Return (X, Y) of the center of cell containing provided text 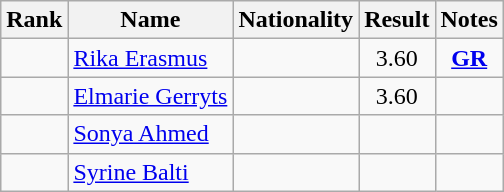
Elmarie Gerryts (150, 96)
Syrine Balti (150, 172)
Nationality (296, 20)
Rank (34, 20)
Name (150, 20)
Sonya Ahmed (150, 134)
Notes (469, 20)
Result (397, 20)
GR (469, 58)
Rika Erasmus (150, 58)
